Return the (X, Y) coordinate for the center point of the cell that contains the specified text.  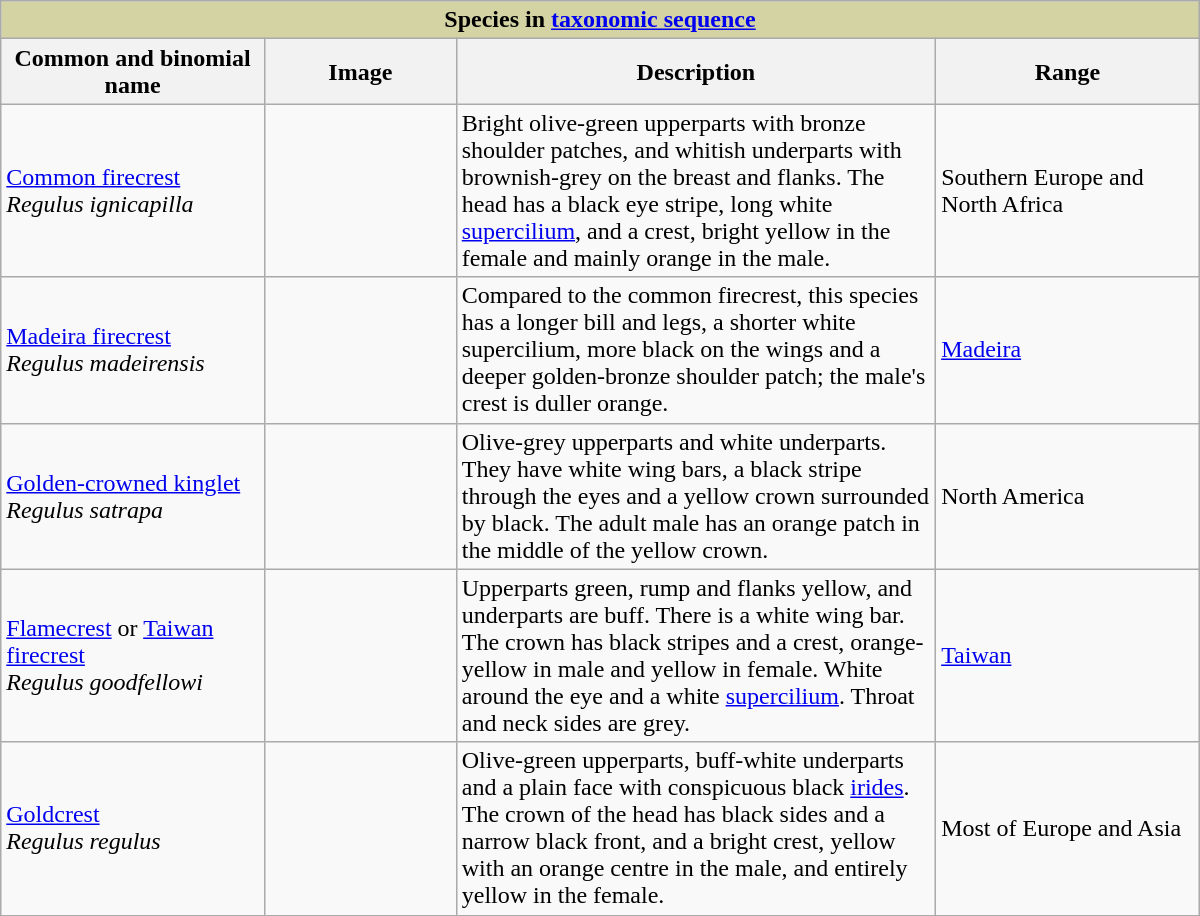
Madeira (1068, 350)
Madeira firecrestRegulus madeirensis (133, 350)
Southern Europe and North Africa (1068, 190)
Common firecrestRegulus ignicapilla (133, 190)
North America (1068, 496)
Image (360, 72)
Common and binomial name (133, 72)
GoldcrestRegulus regulus (133, 828)
Flamecrest or Taiwan firecrestRegulus goodfellowi (133, 656)
Range (1068, 72)
Most of Europe and Asia (1068, 828)
Description (696, 72)
Taiwan (1068, 656)
Golden-crowned kingletRegulus satrapa (133, 496)
Species in taxonomic sequence (600, 20)
